Extract the [x, y] coordinate from the center of the cell holding the provided text.  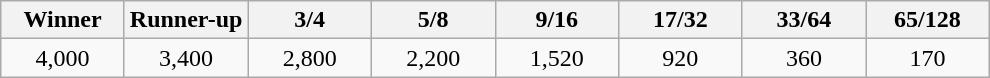
920 [681, 58]
Winner [63, 20]
360 [804, 58]
3,400 [186, 58]
5/8 [433, 20]
1,520 [557, 58]
33/64 [804, 20]
2,800 [310, 58]
Runner-up [186, 20]
17/32 [681, 20]
3/4 [310, 20]
2,200 [433, 58]
4,000 [63, 58]
9/16 [557, 20]
65/128 [928, 20]
170 [928, 58]
